Search for the cell housing the specified text and yield its [X, Y] center coordinate. 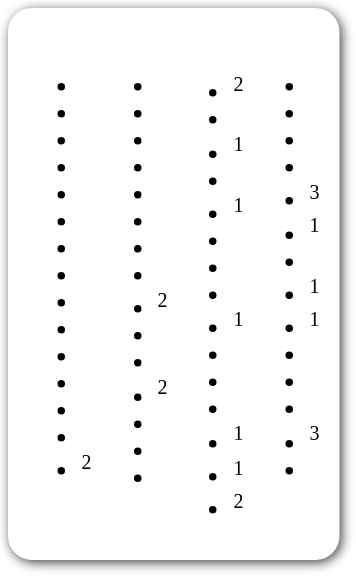
22 [132, 284]
2 [56, 284]
2111112 [208, 284]
31113 [284, 284]
